Determine the [x, y] coordinate at the center of the cell enclosing the given text.  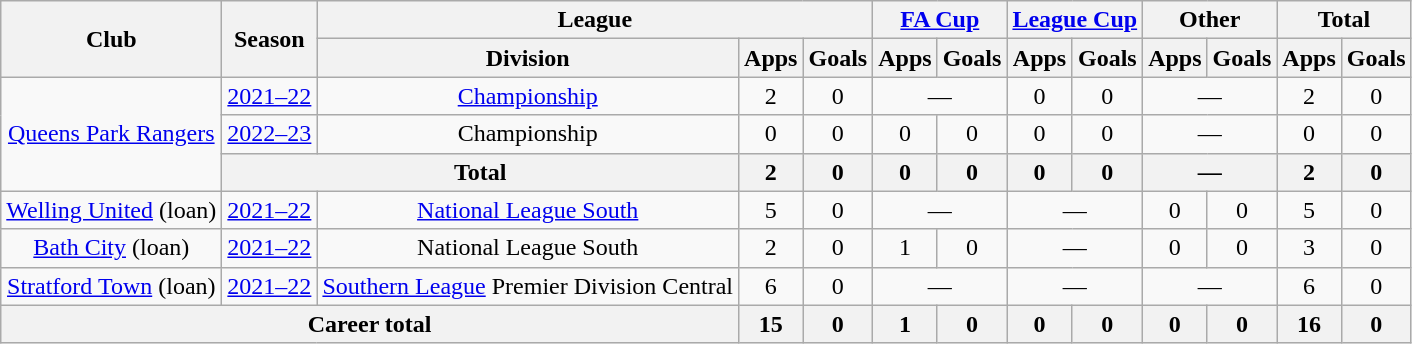
Queens Park Rangers [112, 134]
16 [1309, 324]
Season [270, 39]
Division [528, 58]
2022–23 [270, 134]
Stratford Town (loan) [112, 286]
Other [1210, 20]
15 [771, 324]
Career total [370, 324]
3 [1309, 248]
Southern League Premier Division Central [528, 286]
Bath City (loan) [112, 248]
Welling United (loan) [112, 210]
League Cup [1075, 20]
League [595, 20]
FA Cup [940, 20]
Club [112, 39]
